Pinpoint the cell where the given text exists, returning its (x, y) midpoint coordinate. 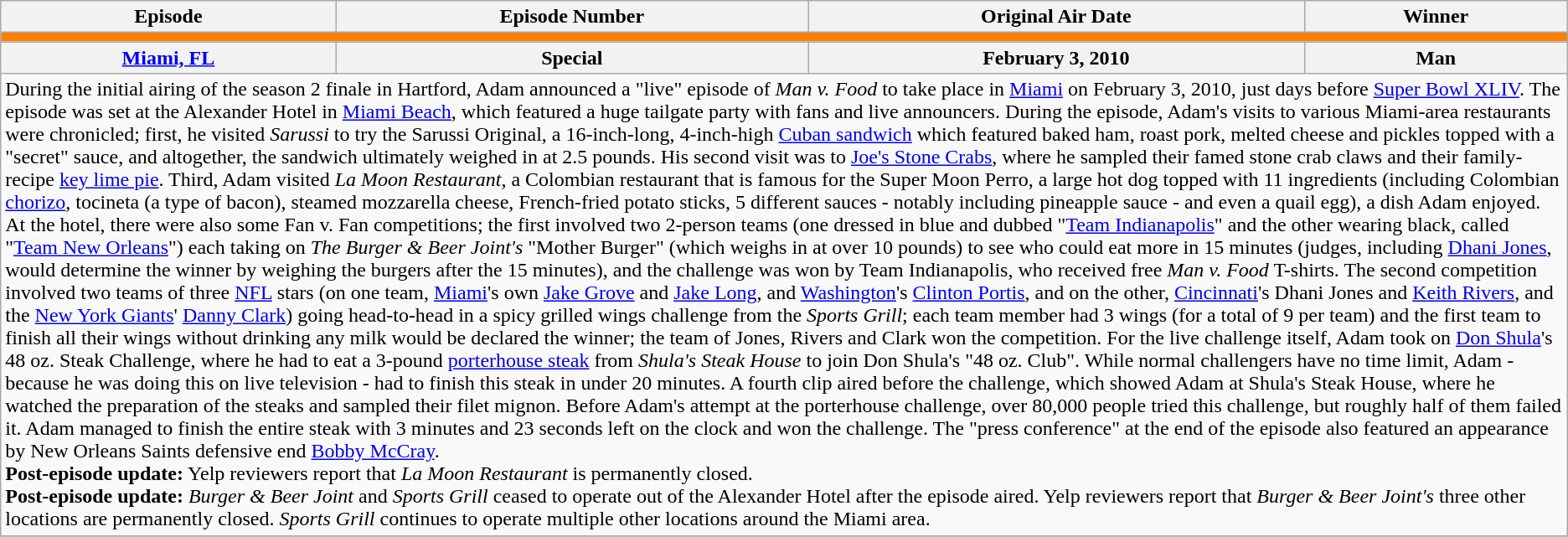
Miami, FL (168, 58)
Episode Number (571, 17)
Special (571, 58)
February 3, 2010 (1056, 58)
Winner (1436, 17)
Episode (168, 17)
Man (1436, 58)
Original Air Date (1056, 17)
